Pinpoint the cell where the given text exists, returning its [x, y] midpoint coordinate. 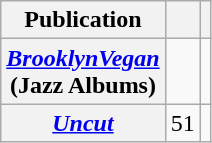
BrooklynVegan(Jazz Albums) [83, 72]
Uncut [83, 123]
51 [182, 123]
Publication [83, 20]
